Search for the cell housing the specified text and yield its [X, Y] center coordinate. 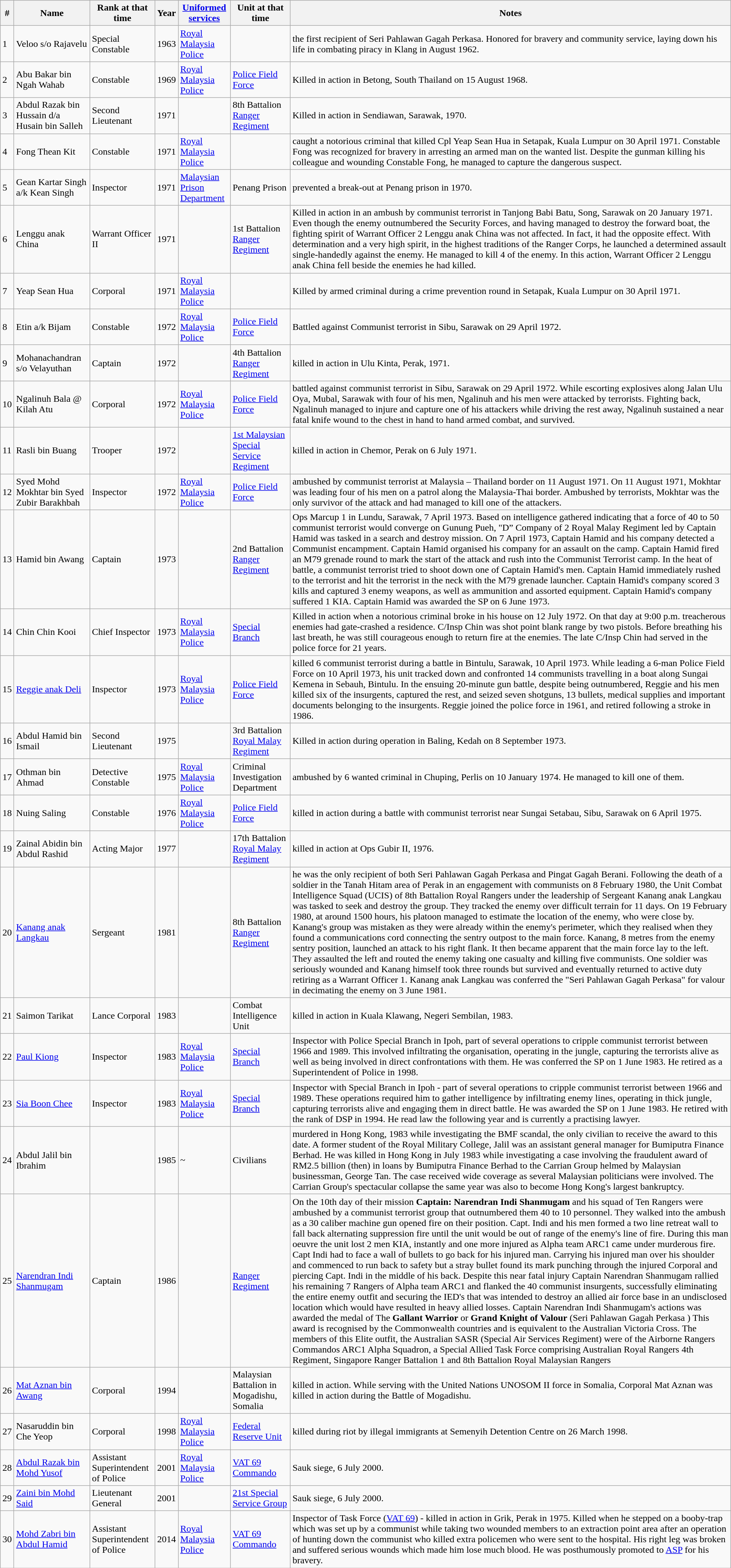
killed in action at Ops Gubir II, 1976. [510, 849]
Syed Mohd Mokhtar bin Syed Zubir Barakhbah [52, 492]
2014 [166, 1539]
Rasli bin Buang [52, 451]
Abu Bakar bin Ngah Wahab [52, 80]
killed in action in Chemor, Perak on 6 July 1971. [510, 451]
Yeap Sean Hua [52, 291]
1994 [166, 1390]
Ngalinuh Bala @ Kilah Atu [52, 404]
23 [7, 1103]
killed in action in Ulu Kinta, Perak, 1971. [510, 363]
28 [7, 1467]
24 [7, 1160]
Mohd Zabri bin Abdul Hamid [52, 1539]
Abdul Razak bin Hussain d/a Husain bin Salleh [52, 116]
Sergeant [123, 932]
Malaysian Battalion in Mogadishu, Somalia [260, 1390]
# [7, 13]
Civilians [260, 1160]
6 [7, 239]
1st Battalion Ranger Regiment [260, 239]
Reggie anak Deli [52, 690]
3rd Battalion Royal Malay Regiment [260, 741]
26 [7, 1390]
10 [7, 404]
Gean Kartar Singh a/k Kean Singh [52, 187]
killed in action in Kuala Klawang, Negeri Sembilan, 1983. [510, 1016]
17th Battalion Royal Malay Regiment [260, 849]
Abdul Jalil bin Ibrahim [52, 1160]
Narendran Indi Shanmugam [52, 1281]
1986 [166, 1281]
5 [7, 187]
Special Constable [123, 44]
Killed in action in Sendiawan, Sarawak, 1970. [510, 116]
Year [166, 13]
Chief Inspector [123, 633]
25 [7, 1281]
Chin Chin Kooi [52, 633]
ambushed by 6 wanted criminal in Chuping, Perlis on 10 January 1974. He managed to kill one of them. [510, 777]
Abdul Razak bin Mohd Yusof [52, 1467]
7 [7, 291]
1976 [166, 813]
1 [7, 44]
Notes [510, 13]
killed in action during a battle with communist terrorist near Sungai Setabau, Sibu, Sarawak on 6 April 1975. [510, 813]
1969 [166, 80]
13 [7, 559]
Combat Intelligence Unit [260, 1016]
22 [7, 1057]
Battled against Communist terrorist in Sibu, Sarawak on 29 April 1972. [510, 327]
Lieutenant General [123, 1499]
Detective Constable [123, 777]
27 [7, 1431]
2 [7, 80]
29 [7, 1499]
Uniformed services [204, 13]
Malaysian Prison Department [204, 187]
Criminal Investigation Department [260, 777]
18 [7, 813]
Veloo s/o Rajavelu [52, 44]
1981 [166, 932]
16 [7, 741]
Lenggu anak China [52, 239]
Abdul Hamid bin Ismail [52, 741]
8 [7, 327]
killed during riot by illegal immigrants at Semenyih Detention Centre on 26 March 1998. [510, 1431]
Zainal Abidin bin Abdul Rashid [52, 849]
Killed in action during operation in Baling, Kedah on 8 September 1973. [510, 741]
Killed by armed criminal during a crime prevention round in Setapak, Kuala Lumpur on 30 April 1971. [510, 291]
12 [7, 492]
1977 [166, 849]
Zaini bin Mohd Said [52, 1499]
Saimon Tarikat [52, 1016]
Rank at that time [123, 13]
Mohanachandran s/o Velayuthan [52, 363]
Sia Boon Chee [52, 1103]
Nasaruddin bin Che Yeop [52, 1431]
17 [7, 777]
Ranger Regiment [260, 1281]
14 [7, 633]
Penang Prison [260, 187]
Paul Kiong [52, 1057]
21st Special Service Group [260, 1499]
Hamid bin Awang [52, 559]
3 [7, 116]
4 [7, 151]
Fong Thean Kit [52, 151]
11 [7, 451]
prevented a break-out at Penang prison in 1970. [510, 187]
Trooper [123, 451]
21 [7, 1016]
19 [7, 849]
Kanang anak Langkau [52, 932]
1985 [166, 1160]
~ [204, 1160]
Mat Aznan bin Awang [52, 1390]
Federal Reserve Unit [260, 1431]
Unit at that time [260, 13]
Warrant Officer II [123, 239]
Killed in action in Betong, South Thailand on 15 August 1968. [510, 80]
9 [7, 363]
Name [52, 13]
1st Malaysian Special Service Regiment [260, 451]
4th Battalion Ranger Regiment [260, 363]
Lance Corporal [123, 1016]
Etin a/k Bijam [52, 327]
Acting Major [123, 849]
30 [7, 1539]
Othman bin Ahmad [52, 777]
20 [7, 932]
2nd Battalion Ranger Regiment [260, 559]
1963 [166, 44]
1998 [166, 1431]
Nuing Saling [52, 813]
15 [7, 690]
